Extract the (x, y) coordinate from the center of the cell holding the provided text.  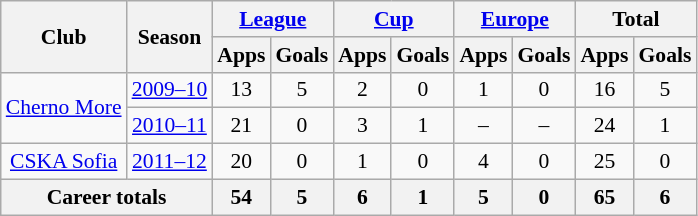
Total (636, 19)
16 (604, 90)
Club (64, 36)
2010–11 (170, 126)
4 (483, 162)
21 (241, 126)
Career totals (107, 197)
65 (604, 197)
24 (604, 126)
Cup (394, 19)
13 (241, 90)
Cherno More (64, 108)
League (272, 19)
54 (241, 197)
20 (241, 162)
2 (362, 90)
2009–10 (170, 90)
CSKA Sofia (64, 162)
Europe (514, 19)
Season (170, 36)
2011–12 (170, 162)
3 (362, 126)
25 (604, 162)
